Return [x, y] of the center of cell containing provided text 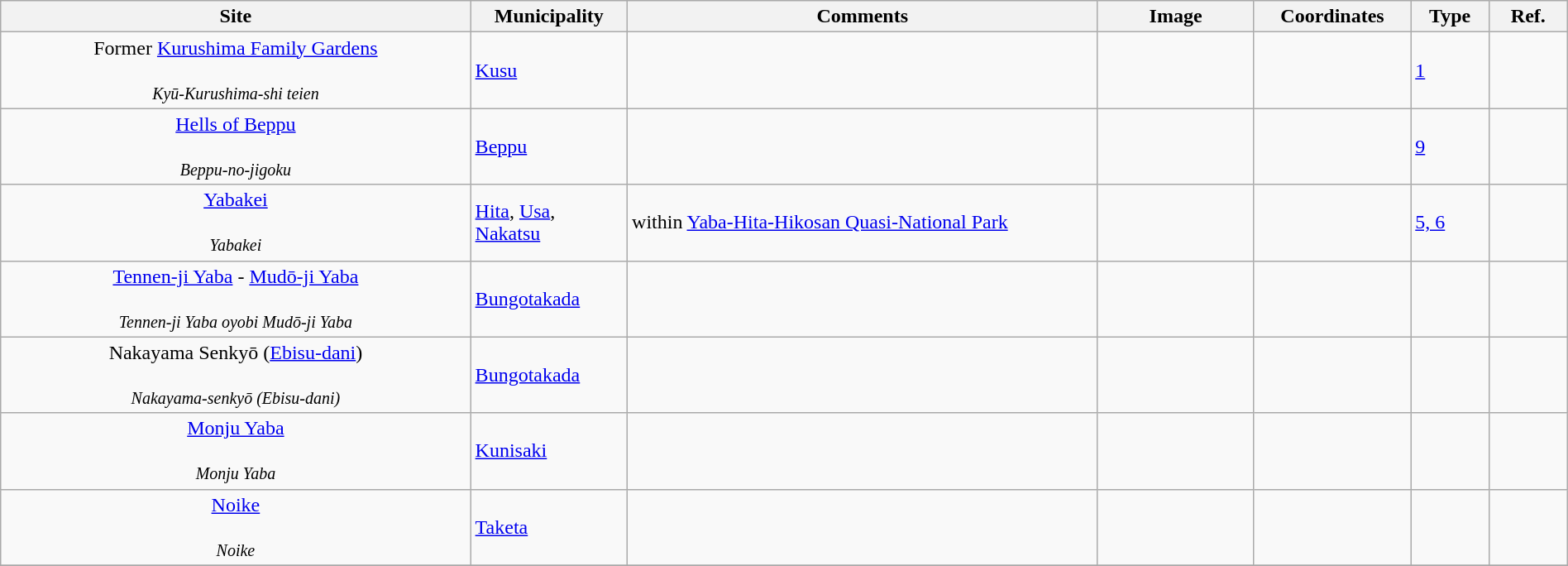
Municipality [549, 17]
Hita, Usa, Nakatsu [549, 223]
Type [1451, 17]
Ref. [1528, 17]
Tennen-ji Yaba - Mudō-ji YabaTennen-ji Yaba oyobi Mudō-ji Yaba [236, 299]
Hells of BeppuBeppu-no-jigoku [236, 146]
Coordinates [1331, 17]
9 [1451, 146]
Image [1176, 17]
Site [236, 17]
Beppu [549, 146]
YabakeiYabakei [236, 223]
NoikeNoike [236, 527]
Kunisaki [549, 451]
Comments [863, 17]
Former Kurushima Family GardensKyū-Kurushima-shi teien [236, 70]
1 [1451, 70]
5, 6 [1451, 223]
Kusu [549, 70]
within Yaba-Hita-Hikosan Quasi-National Park [863, 223]
Nakayama Senkyō (Ebisu-dani)Nakayama-senkyō (Ebisu-dani) [236, 375]
Taketa [549, 527]
Monju YabaMonju Yaba [236, 451]
